Scan for the cell matching the given text and deliver its [X, Y] coordinate at center. 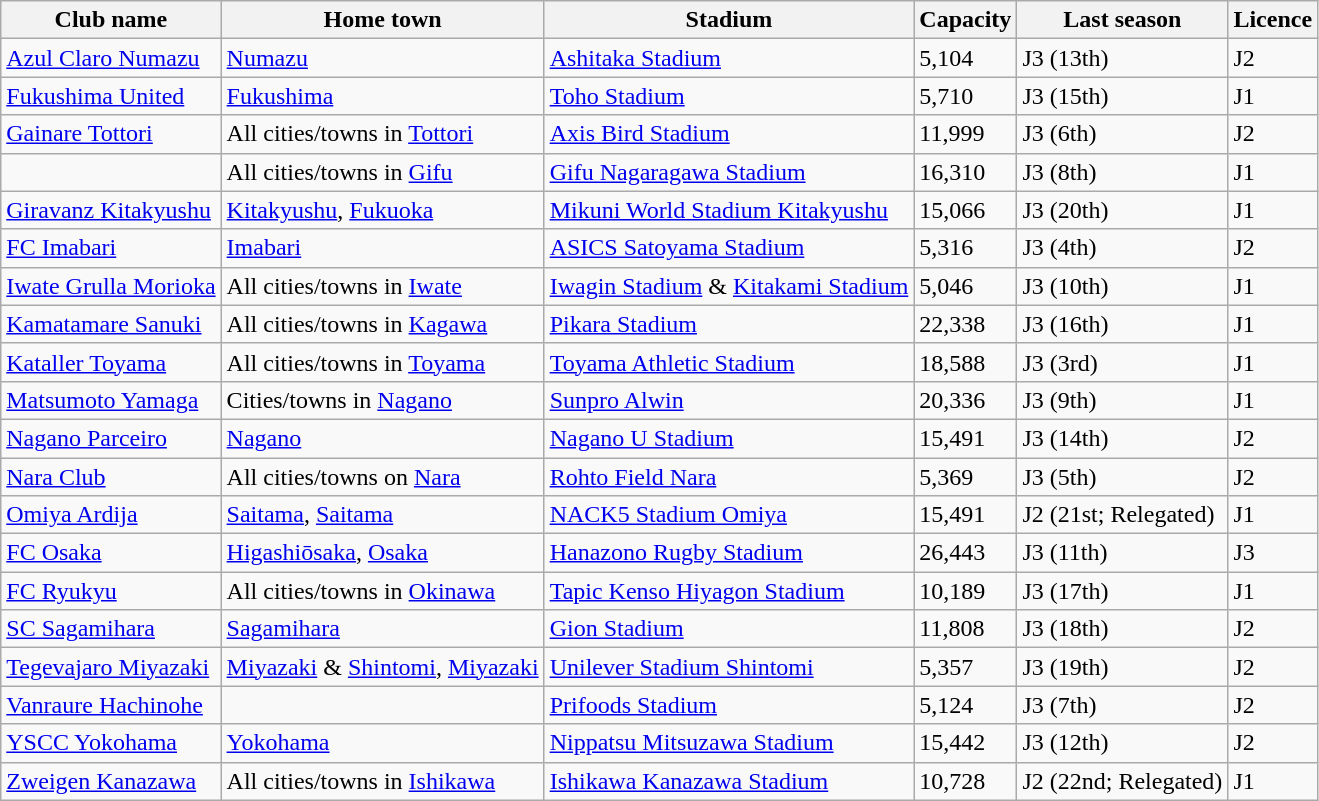
Nara Club [111, 477]
5,369 [966, 477]
Capacity [966, 20]
26,443 [966, 553]
SC Sagamihara [111, 629]
Numazu [382, 58]
Miyazaki & Shintomi, Miyazaki [382, 667]
J2 (22nd; Relegated) [1122, 781]
J3 (10th) [1122, 286]
J3 (4th) [1122, 248]
15,442 [966, 743]
J3 (19th) [1122, 667]
Tegevajaro Miyazaki [111, 667]
All cities/towns in Kagawa [382, 324]
J3 [1273, 553]
Ishikawa Kanazawa Stadium [729, 781]
J3 (17th) [1122, 591]
Kamatamare Sanuki [111, 324]
11,808 [966, 629]
Gion Stadium [729, 629]
J3 (3rd) [1122, 362]
Licence [1273, 20]
All cities/towns in Tottori [382, 134]
ASICS Satoyama Stadium [729, 248]
Pikara Stadium [729, 324]
Ashitaka Stadium [729, 58]
Last season [1122, 20]
Cities/towns in Nagano [382, 400]
5,104 [966, 58]
J3 (20th) [1122, 210]
Giravanz Kitakyushu [111, 210]
5,316 [966, 248]
Toho Stadium [729, 96]
15,066 [966, 210]
NACK5 Stadium Omiya [729, 515]
J2 (21st; Relegated) [1122, 515]
10,189 [966, 591]
Sagamihara [382, 629]
Club name [111, 20]
Matsumoto Yamaga [111, 400]
J3 (7th) [1122, 705]
Iwagin Stadium & Kitakami Stadium [729, 286]
J3 (13th) [1122, 58]
All cities/towns in Ishikawa [382, 781]
Sunpro Alwin [729, 400]
Omiya Ardija [111, 515]
Axis Bird Stadium [729, 134]
FC Ryukyu [111, 591]
Vanraure Hachinohe [111, 705]
J3 (6th) [1122, 134]
All cities/towns in Iwate [382, 286]
J3 (11th) [1122, 553]
Higashiōsaka, Osaka [382, 553]
Stadium [729, 20]
Saitama, Saitama [382, 515]
Imabari [382, 248]
All cities/towns in Okinawa [382, 591]
Yokohama [382, 743]
Nagano [382, 438]
Tapic Kenso Hiyagon Stadium [729, 591]
Azul Claro Numazu [111, 58]
5,357 [966, 667]
Kataller Toyama [111, 362]
Home town [382, 20]
Mikuni World Stadium Kitakyushu [729, 210]
J3 (9th) [1122, 400]
All cities/towns in Toyama [382, 362]
Zweigen Kanazawa [111, 781]
J3 (16th) [1122, 324]
5,124 [966, 705]
Kitakyushu, Fukuoka [382, 210]
Gainare Tottori [111, 134]
Fukushima United [111, 96]
All cities/towns on Nara [382, 477]
18,588 [966, 362]
J3 (18th) [1122, 629]
J3 (5th) [1122, 477]
Nippatsu Mitsuzawa Stadium [729, 743]
FC Osaka [111, 553]
Gifu Nagaragawa Stadium [729, 172]
All cities/towns in Gifu [382, 172]
11,999 [966, 134]
Hanazono Rugby Stadium [729, 553]
Iwate Grulla Morioka [111, 286]
Toyama Athletic Stadium [729, 362]
5,046 [966, 286]
5,710 [966, 96]
Fukushima [382, 96]
Rohto Field Nara [729, 477]
YSCC Yokohama [111, 743]
10,728 [966, 781]
J3 (12th) [1122, 743]
22,338 [966, 324]
Nagano U Stadium [729, 438]
J3 (15th) [1122, 96]
Unilever Stadium Shintomi [729, 667]
16,310 [966, 172]
FC Imabari [111, 248]
J3 (14th) [1122, 438]
Nagano Parceiro [111, 438]
20,336 [966, 400]
Prifoods Stadium [729, 705]
J3 (8th) [1122, 172]
